Search for the cell housing the specified text and yield its [X, Y] center coordinate. 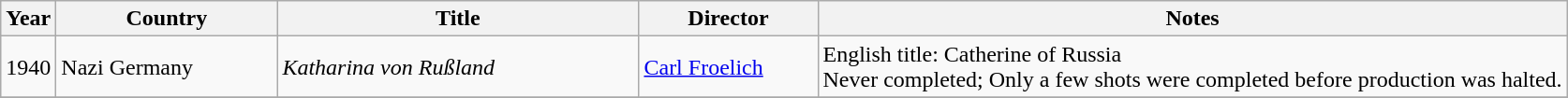
Notes [1192, 19]
Carl Froelich [729, 67]
Director [729, 19]
English title: Catherine of RussiaNever completed; Only a few shots were completed before production was halted. [1192, 67]
Katharina von Rußland [458, 67]
Nazi Germany [167, 67]
Country [167, 19]
Year [28, 19]
Title [458, 19]
1940 [28, 67]
